From the cell containing the given text, extract its center point as (X, Y) coordinate. 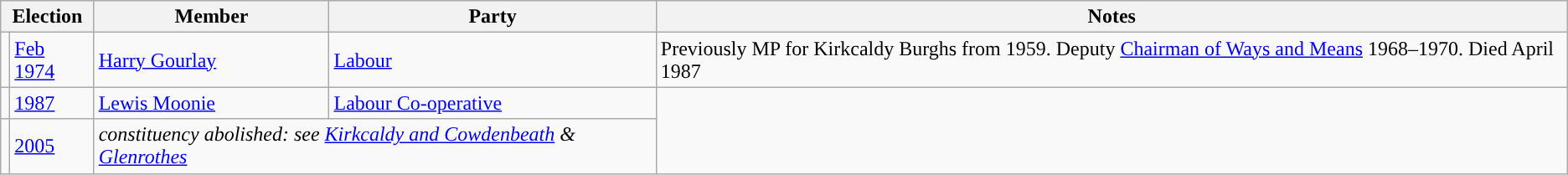
Notes (1112, 17)
Party (493, 17)
Previously MP for Kirkcaldy Burghs from 1959. Deputy Chairman of Ways and Means 1968–1970. Died April 1987 (1112, 60)
Member (211, 17)
Labour (493, 60)
Harry Gourlay (211, 60)
1987 (52, 103)
Lewis Moonie (211, 103)
Feb 1974 (52, 60)
Election (47, 17)
constituency abolished: see Kirkcaldy and Cowdenbeath & Glenrothes (375, 146)
Labour Co-operative (493, 103)
2005 (52, 146)
